For the text-containing cell, return its midpoint in (x, y) coordinate format. 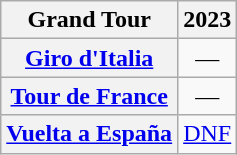
DNF (208, 134)
Tour de France (90, 96)
Giro d'Italia (90, 58)
Grand Tour (90, 20)
2023 (208, 20)
Vuelta a España (90, 134)
